Output the (x, y) coordinate of the center of the cell containing the given text.  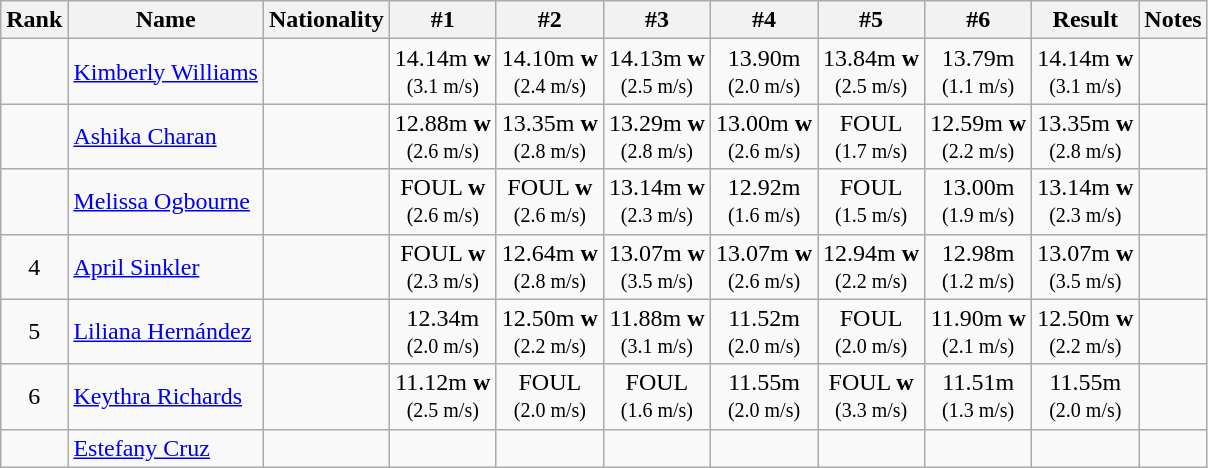
11.55m(2.0 m/s) (1086, 396)
13.07m w (2.6 m/s) (764, 266)
12.34m (2.0 m/s) (442, 332)
Melissa Ogbourne (166, 202)
Keythra Richards (166, 396)
13.00m w (2.6 m/s) (764, 136)
14.14m w(3.1 m/s) (1086, 72)
4 (34, 266)
Ashika Charan (166, 136)
Notes (1173, 20)
Rank (34, 20)
12.88m w (2.6 m/s) (442, 136)
#3 (656, 20)
12.98m (1.2 m/s) (978, 266)
13.07m w(3.5 m/s) (1086, 266)
11.51m (1.3 m/s) (978, 396)
#4 (764, 20)
12.50m w(2.2 m/s) (1086, 332)
13.35m w(2.8 m/s) (1086, 136)
Liliana Hernández (166, 332)
13.90m (2.0 m/s) (764, 72)
13.14m w(2.3 m/s) (1086, 202)
FOUL (1.5 m/s) (872, 202)
FOUL (1.7 m/s) (872, 136)
Nationality (326, 20)
11.55m (2.0 m/s) (764, 396)
11.90m w (2.1 m/s) (978, 332)
Name (166, 20)
#1 (442, 20)
Result (1086, 20)
13.79m (1.1 m/s) (978, 72)
12.64m w (2.8 m/s) (550, 266)
Estefany Cruz (166, 448)
12.50m w (2.2 m/s) (550, 332)
12.59m w (2.2 m/s) (978, 136)
11.88m w (3.1 m/s) (656, 332)
12.92m (1.6 m/s) (764, 202)
11.52m (2.0 m/s) (764, 332)
14.10m w (2.4 m/s) (550, 72)
#2 (550, 20)
FOUL w (2.3 m/s) (442, 266)
FOUL w (3.3 m/s) (872, 396)
13.07m w (3.5 m/s) (656, 266)
FOUL (1.6 m/s) (656, 396)
13.29m w (2.8 m/s) (656, 136)
#6 (978, 20)
April Sinkler (166, 266)
6 (34, 396)
13.14m w (2.3 m/s) (656, 202)
14.14m w (3.1 m/s) (442, 72)
13.84m w (2.5 m/s) (872, 72)
5 (34, 332)
14.13m w (2.5 m/s) (656, 72)
13.00m (1.9 m/s) (978, 202)
Kimberly Williams (166, 72)
13.35m w (2.8 m/s) (550, 136)
12.94m w (2.2 m/s) (872, 266)
#5 (872, 20)
11.12m w (2.5 m/s) (442, 396)
